Return (x, y) of the center of cell containing provided text 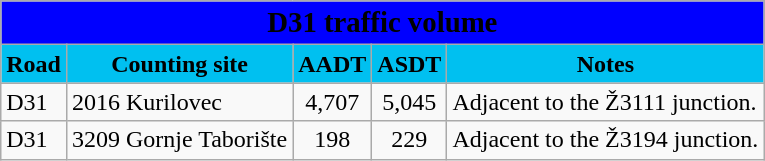
4,707 (332, 102)
2016 Kurilovec (179, 102)
Road (34, 64)
AADT (332, 64)
5,045 (410, 102)
Adjacent to the Ž3111 junction. (606, 102)
Counting site (179, 64)
3209 Gornje Taborište (179, 140)
198 (332, 140)
D31 traffic volume (382, 23)
229 (410, 140)
Notes (606, 64)
ASDT (410, 64)
Adjacent to the Ž3194 junction. (606, 140)
